For the text-containing cell, return its midpoint in [x, y] coordinate format. 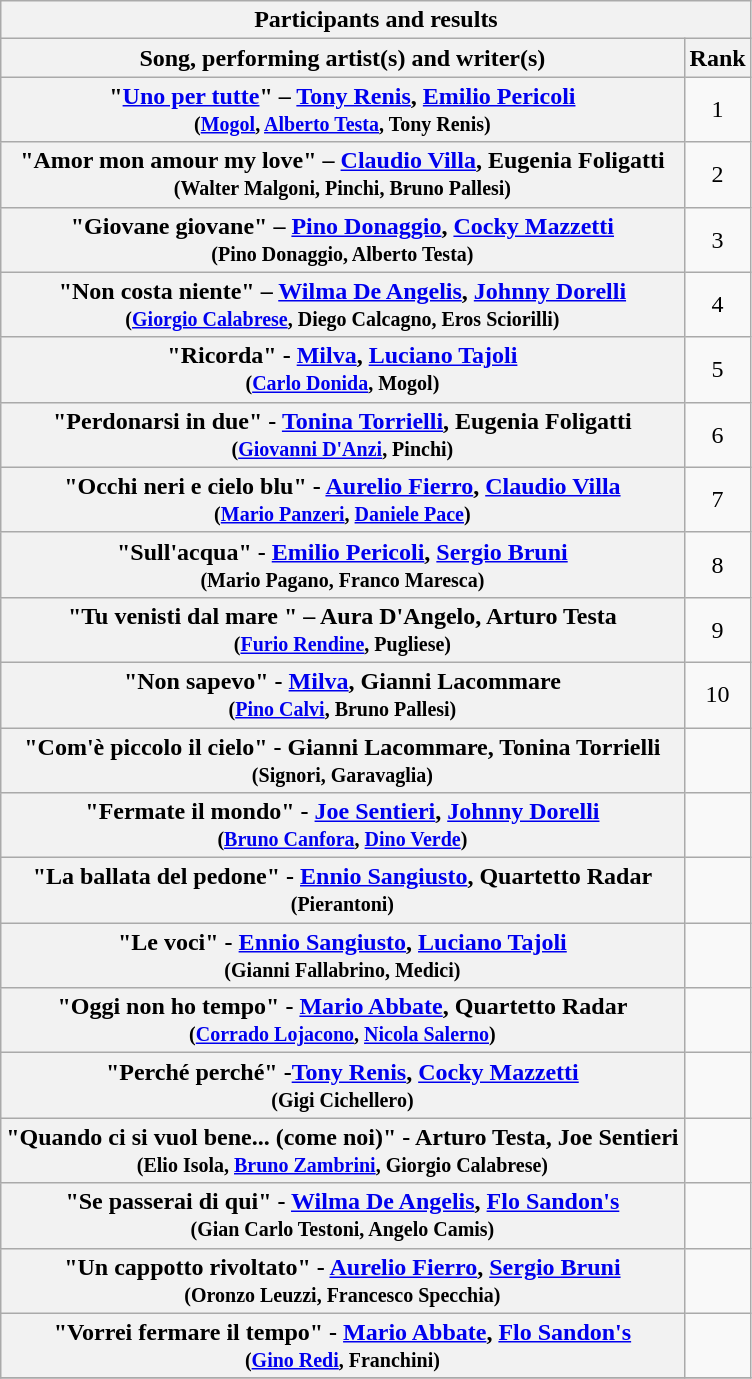
"Perché perché" -Tony Renis, Cocky Mazzetti (Gigi Cichellero) [342, 1086]
3 [718, 240]
"Non costa niente" – Wilma De Angelis, Johnny Dorelli (Giorgio Calabrese, Diego Calcagno, Eros Sciorilli) [342, 304]
Song, performing artist(s) and writer(s) [342, 58]
"Giovane giovane" – Pino Donaggio, Cocky Mazzetti (Pino Donaggio, Alberto Testa) [342, 240]
"Se passerai di qui" - Wilma De Angelis, Flo Sandon's (Gian Carlo Testoni, Angelo Camis) [342, 1216]
7 [718, 500]
Rank [718, 58]
9 [718, 630]
8 [718, 564]
"Ricorda" - Milva, Luciano Tajoli (Carlo Donida, Mogol) [342, 370]
"Un cappotto rivoltato" - Aurelio Fierro, Sergio Bruni (Oronzo Leuzzi, Francesco Specchia) [342, 1280]
"Le voci" - Ennio Sangiusto, Luciano Tajoli (Gianni Fallabrino, Medici) [342, 956]
"Non sapevo" - Milva, Gianni Lacommare (Pino Calvi, Bruno Pallesi) [342, 694]
"Fermate il mondo" - Joe Sentieri, Johnny Dorelli (Bruno Canfora, Dino Verde) [342, 826]
"Occhi neri e cielo blu" - Aurelio Fierro, Claudio Villa (Mario Panzeri, Daniele Pace) [342, 500]
"Vorrei fermare il tempo" - Mario Abbate, Flo Sandon's (Gino Redi, Franchini) [342, 1346]
"Perdonarsi in due" - Tonina Torrielli, Eugenia Foligatti (Giovanni D'Anzi, Pinchi) [342, 434]
"Com'è piccolo il cielo" - Gianni Lacommare, Tonina Torrielli (Signori, Garavaglia) [342, 760]
"Tu venisti dal mare " – Aura D'Angelo, Arturo Testa (Furio Rendine, Pugliese) [342, 630]
1 [718, 110]
4 [718, 304]
"Oggi non ho tempo" - Mario Abbate, Quartetto Radar (Corrado Lojacono, Nicola Salerno) [342, 1020]
"Amor mon amour my love" – Claudio Villa, Eugenia Foligatti (Walter Malgoni, Pinchi, Bruno Pallesi) [342, 174]
"La ballata del pedone" - Ennio Sangiusto, Quartetto Radar (Pierantoni) [342, 890]
"Sull'acqua" - Emilio Pericoli, Sergio Bruni (Mario Pagano, Franco Maresca) [342, 564]
Participants and results [376, 20]
"Uno per tutte" – Tony Renis, Emilio Pericoli (Mogol, Alberto Testa, Tony Renis) [342, 110]
2 [718, 174]
6 [718, 434]
5 [718, 370]
10 [718, 694]
"Quando ci si vuol bene... (come noi)" - Arturo Testa, Joe Sentieri (Elio Isola, Bruno Zambrini, Giorgio Calabrese) [342, 1150]
